Locate the cell with the specified text and output its [x, y] center coordinate. 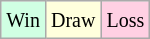
Draw [72, 20]
Win [24, 20]
Loss [126, 20]
